Find where the given text appears and provide that cell's center as (x, y) coordinate. 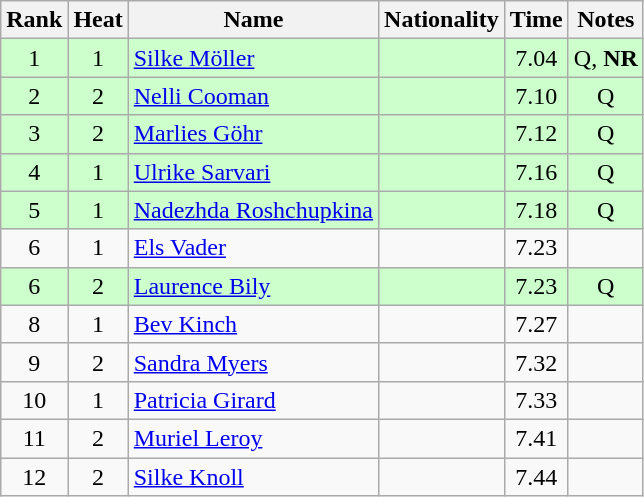
Nelli Cooman (253, 96)
Heat (98, 20)
8 (34, 324)
Silke Knoll (253, 477)
Silke Möller (253, 58)
Q, NR (606, 58)
Laurence Bily (253, 286)
Rank (34, 20)
Nationality (442, 20)
7.27 (536, 324)
10 (34, 400)
7.18 (536, 210)
Name (253, 20)
9 (34, 362)
Marlies Göhr (253, 134)
7.44 (536, 477)
Ulrike Sarvari (253, 172)
7.16 (536, 172)
11 (34, 438)
7.04 (536, 58)
7.10 (536, 96)
Muriel Leroy (253, 438)
Els Vader (253, 248)
Bev Kinch (253, 324)
12 (34, 477)
5 (34, 210)
7.41 (536, 438)
Sandra Myers (253, 362)
Nadezhda Roshchupkina (253, 210)
Patricia Girard (253, 400)
7.12 (536, 134)
3 (34, 134)
4 (34, 172)
Notes (606, 20)
7.32 (536, 362)
Time (536, 20)
7.33 (536, 400)
